For the text-containing cell, return its midpoint in (x, y) coordinate format. 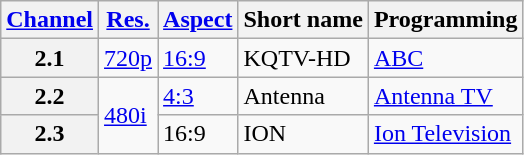
Ion Television (446, 134)
Antenna (303, 96)
KQTV-HD (303, 58)
4:3 (198, 96)
480i (128, 115)
720p (128, 58)
2.1 (50, 58)
Programming (446, 20)
Antenna TV (446, 96)
Res. (128, 20)
Aspect (198, 20)
2.2 (50, 96)
Short name (303, 20)
ABC (446, 58)
ION (303, 134)
Channel (50, 20)
2.3 (50, 134)
